Return (x, y) of the center of cell containing provided text 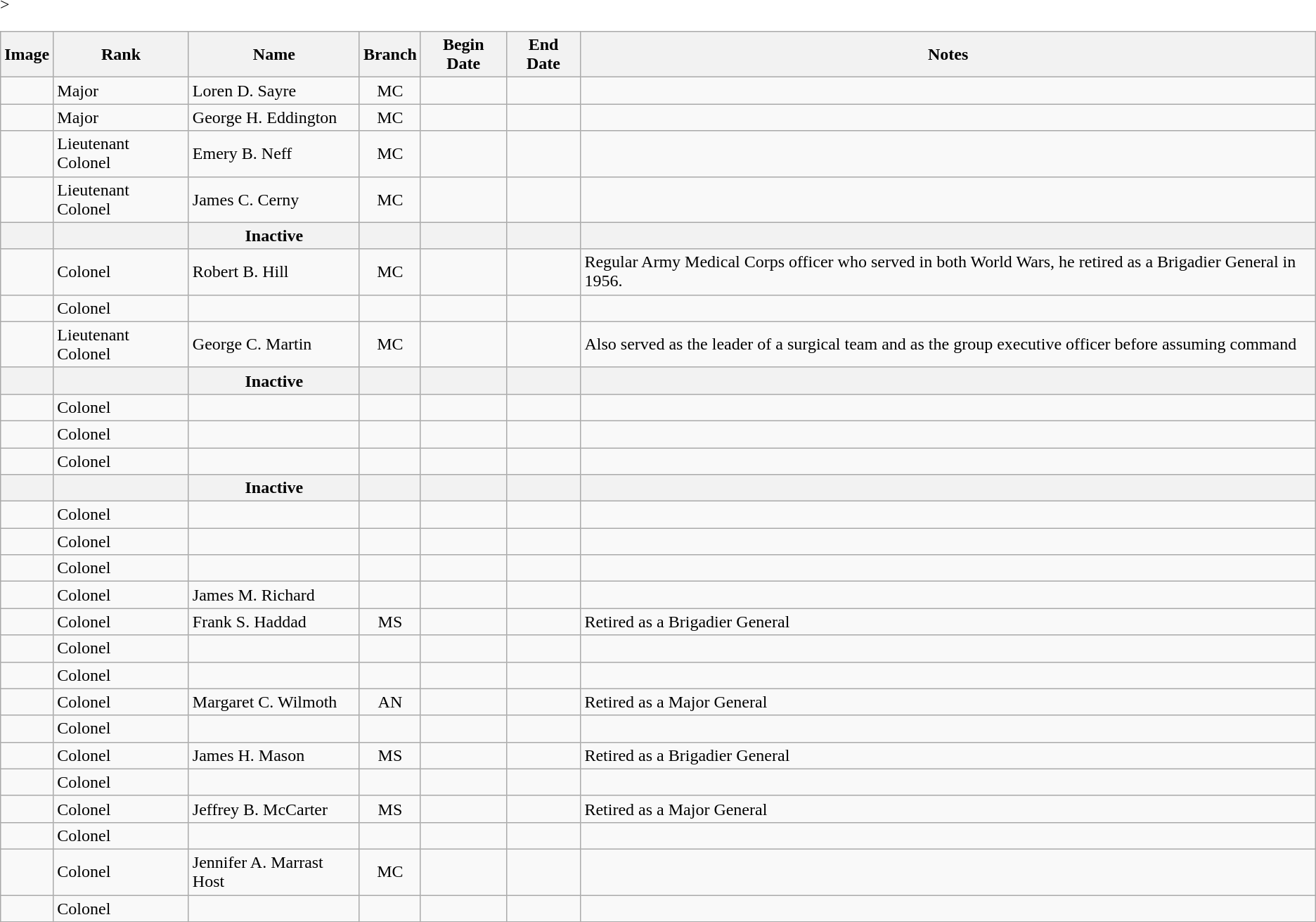
James H. Mason (274, 755)
Rank (121, 55)
AN (389, 702)
Notes (948, 55)
Margaret C. Wilmoth (274, 702)
George C. Martin (274, 345)
George H. Eddington (274, 117)
Emery B. Neff (274, 153)
Frank S. Haddad (274, 622)
Name (274, 55)
Loren D. Sayre (274, 91)
Regular Army Medical Corps officer who served in both World Wars, he retired as a Brigadier General in 1956. (948, 271)
James M. Richard (274, 595)
James C. Cerny (274, 200)
Jennifer A. Marrast Host (274, 872)
Robert B. Hill (274, 271)
Jeffrey B. McCarter (274, 809)
End Date (543, 55)
Branch (389, 55)
Image (27, 55)
Begin Date (463, 55)
Also served as the leader of a surgical team and as the group executive officer before assuming command (948, 345)
